Return [x, y] of the center of cell containing provided text 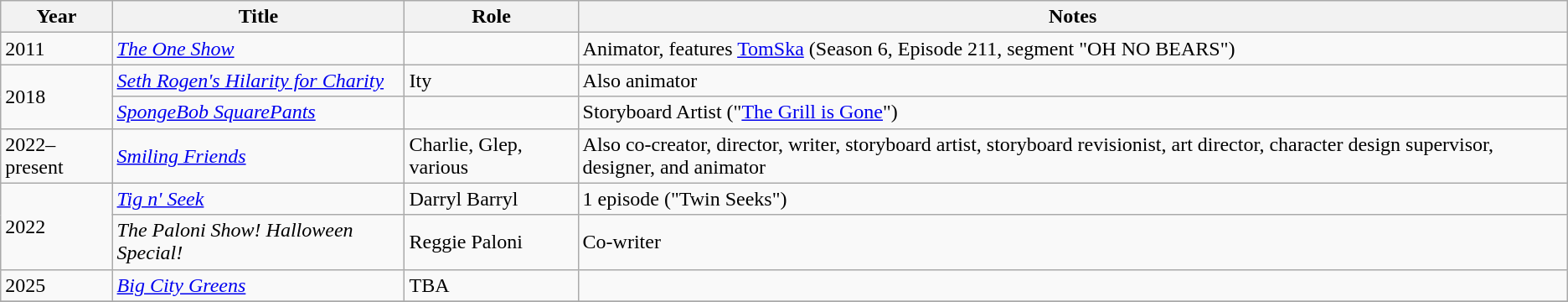
Animator, features TomSka (Season 6, Episode 211, segment "OH NO BEARS") [1072, 49]
Charlie, Glep, various [491, 156]
Reggie Paloni [491, 242]
The One Show [258, 49]
Smiling Friends [258, 156]
2022–present [57, 156]
Co-writer [1072, 242]
2011 [57, 49]
Also co-creator, director, writer, storyboard artist, storyboard revisionist, art director, character design supervisor, designer, and animator [1072, 156]
Notes [1072, 17]
Also animator [1072, 81]
Seth Rogen's Hilarity for Charity [258, 81]
Darryl Barryl [491, 199]
Role [491, 17]
Year [57, 17]
Big City Greens [258, 285]
1 episode ("Twin Seeks") [1072, 199]
Tig n' Seek [258, 199]
Ity [491, 81]
Storyboard Artist ("The Grill is Gone") [1072, 112]
TBA [491, 285]
2018 [57, 96]
The Paloni Show! Halloween Special! [258, 242]
2025 [57, 285]
SpongeBob SquarePants [258, 112]
2022 [57, 226]
Title [258, 17]
